Determine the (x, y) coordinate at the center of the cell enclosing the given text.  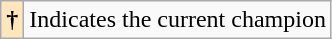
Indicates the current champion (178, 20)
† (12, 20)
